Search for the cell housing the specified text and yield its (x, y) center coordinate. 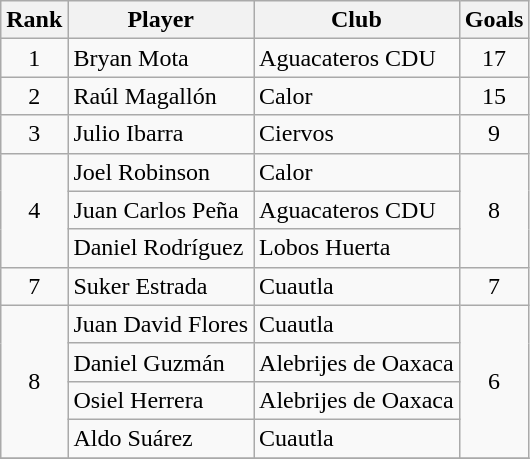
6 (494, 381)
1 (34, 58)
Raúl Magallón (161, 96)
Goals (494, 20)
17 (494, 58)
9 (494, 134)
4 (34, 210)
Daniel Guzmán (161, 362)
15 (494, 96)
Suker Estrada (161, 286)
Juan Carlos Peña (161, 210)
Aldo Suárez (161, 438)
Osiel Herrera (161, 400)
Rank (34, 20)
Daniel Rodríguez (161, 248)
Juan David Flores (161, 324)
Player (161, 20)
Ciervos (357, 134)
3 (34, 134)
Bryan Mota (161, 58)
Club (357, 20)
2 (34, 96)
Julio Ibarra (161, 134)
Joel Robinson (161, 172)
Lobos Huerta (357, 248)
